Detect which cell encompasses the target text, then output its (X, Y) center coordinate. 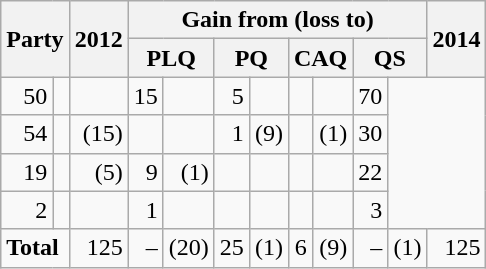
Party (35, 39)
(5) (98, 172)
50 (27, 96)
22 (370, 172)
25 (232, 248)
2014 (456, 39)
54 (27, 134)
(15) (98, 134)
30 (370, 134)
15 (146, 96)
2012 (98, 39)
CAQ (320, 58)
Gain from (loss to) (278, 20)
Total (35, 248)
70 (370, 96)
19 (27, 172)
PLQ (171, 58)
5 (232, 96)
PQ (251, 58)
QS (390, 58)
(20) (188, 248)
9 (146, 172)
3 (370, 210)
2 (27, 210)
6 (300, 248)
